Capture the cell that displays the provided text and extract its (x, y) central coordinate. 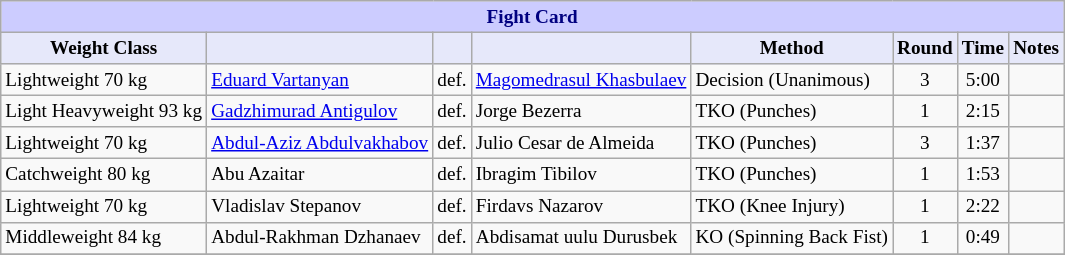
Decision (Unanimous) (792, 80)
KO (Spinning Back Fist) (792, 238)
Middleweight 84 kg (104, 238)
2:22 (982, 206)
0:49 (982, 238)
Abdul-Rakhman Dzhanaev (320, 238)
Time (982, 48)
1:53 (982, 175)
Firdavs Nazarov (581, 206)
Abdisamat uulu Durusbek (581, 238)
Notes (1036, 48)
Round (926, 48)
TKO (Knee Injury) (792, 206)
5:00 (982, 80)
1:37 (982, 143)
Abdul-Aziz Abdulvakhabov (320, 143)
2:15 (982, 111)
Eduard Vartanyan (320, 80)
Magomedrasul Khasbulaev (581, 80)
Julio Cesar de Almeida (581, 143)
Gadzhimurad Antigulov (320, 111)
Ibragim Tibilov (581, 175)
Fight Card (532, 17)
Abu Azaitar (320, 175)
Catchweight 80 kg (104, 175)
Light Heavyweight 93 kg (104, 111)
Vladislav Stepanov (320, 206)
Weight Class (104, 48)
Method (792, 48)
Jorge Bezerra (581, 111)
